Return the (x, y) coordinate for the center point of the cell that contains the specified text.  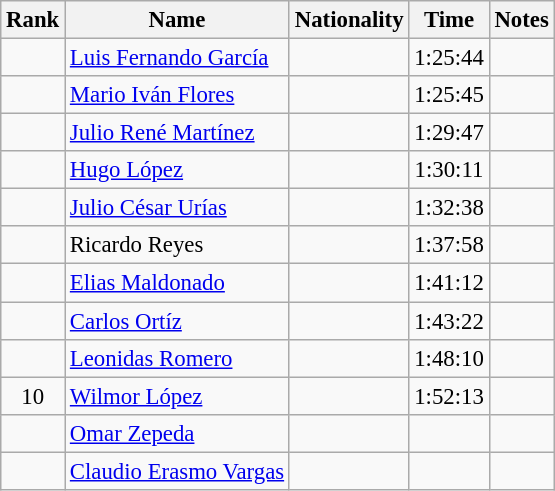
Elias Maldonado (178, 283)
Rank (33, 20)
Ricardo Reyes (178, 245)
1:29:47 (449, 133)
1:37:58 (449, 245)
Luis Fernando García (178, 58)
1:25:45 (449, 95)
1:43:22 (449, 321)
Wilmor López (178, 396)
Notes (522, 20)
Leonidas Romero (178, 358)
1:25:44 (449, 58)
1:32:38 (449, 208)
10 (33, 396)
Nationality (348, 20)
Claudio Erasmo Vargas (178, 471)
Hugo López (178, 170)
Name (178, 20)
Julio César Urías (178, 208)
Carlos Ortíz (178, 321)
Time (449, 20)
Julio René Martínez (178, 133)
1:52:13 (449, 396)
1:48:10 (449, 358)
1:41:12 (449, 283)
Omar Zepeda (178, 433)
Mario Iván Flores (178, 95)
1:30:11 (449, 170)
